Return the [x, y] coordinate for the center point of the cell that contains the specified text.  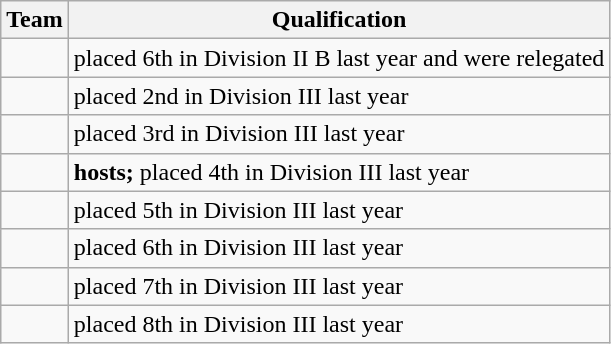
placed 8th in Division III last year [339, 324]
Team [35, 20]
Qualification [339, 20]
placed 2nd in Division III last year [339, 96]
placed 6th in Division III last year [339, 248]
hosts; placed 4th in Division III last year [339, 172]
placed 3rd in Division III last year [339, 134]
placed 7th in Division III last year [339, 286]
placed 6th in Division II B last year and were relegated [339, 58]
placed 5th in Division III last year [339, 210]
